Identify which cell holds the provided text, then report its (X, Y) central coordinate. 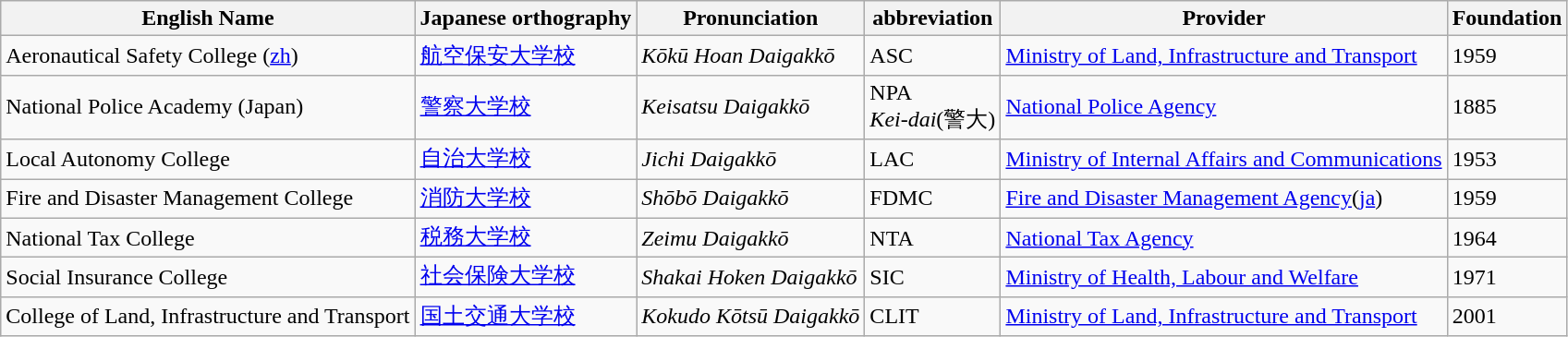
Fire and Disaster Management College (208, 199)
ASC (933, 55)
NTA (933, 238)
自治大学校 (526, 159)
Social Insurance College (208, 277)
1964 (1507, 238)
消防大学校 (526, 199)
税務大学校 (526, 238)
1885 (1507, 107)
航空保安大学校 (526, 55)
Kōkū Hoan Daigakkō (750, 55)
2001 (1507, 316)
Ministry of Health, Labour and Welfare (1223, 277)
Provider (1223, 18)
Local Autonomy College (208, 159)
SIC (933, 277)
1953 (1507, 159)
LAC (933, 159)
Zeimu Daigakkō (750, 238)
Pronunciation (750, 18)
NPAKei-dai(警大) (933, 107)
CLIT (933, 316)
National Tax College (208, 238)
National Police Academy (Japan) (208, 107)
Shōbō Daigakkō (750, 199)
国土交通大学校 (526, 316)
Fire and Disaster Management Agency(ja) (1223, 199)
College of Land, Infrastructure and Transport (208, 316)
FDMC (933, 199)
abbreviation (933, 18)
Foundation (1507, 18)
English Name (208, 18)
Keisatsu Daigakkō (750, 107)
Kokudo Kōtsū Daigakkō (750, 316)
Jichi Daigakkō (750, 159)
Ministry of Internal Affairs and Communications (1223, 159)
Aeronautical Safety College (zh) (208, 55)
Japanese orthography (526, 18)
National Police Agency (1223, 107)
社会保険大学校 (526, 277)
Shakai Hoken Daigakkō (750, 277)
National Tax Agency (1223, 238)
1971 (1507, 277)
警察大学校 (526, 107)
